Return the (x, y) coordinate for the center point of the cell that contains the specified text.  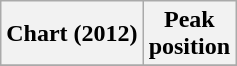
Chart (2012) (72, 34)
Peakposition (189, 34)
